For the text-containing cell, return its midpoint in [x, y] coordinate format. 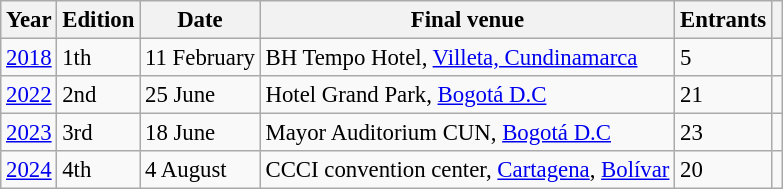
Entrants [724, 20]
CCCI convention center, Cartagena, Bolívar [468, 170]
2018 [29, 58]
2nd [98, 95]
BH Tempo Hotel, Villeta, Cundinamarca [468, 58]
3rd [98, 133]
5 [724, 58]
23 [724, 133]
2023 [29, 133]
Mayor Auditorium CUN, Bogotá D.C [468, 133]
Final venue [468, 20]
25 June [200, 95]
11 February [200, 58]
Year [29, 20]
2024 [29, 170]
4 August [200, 170]
18 June [200, 133]
4th [98, 170]
20 [724, 170]
Hotel Grand Park, Bogotá D.C [468, 95]
Date [200, 20]
1th [98, 58]
2022 [29, 95]
21 [724, 95]
Edition [98, 20]
